Provide the [x, y] coordinate of the cell's center where the given text is located.  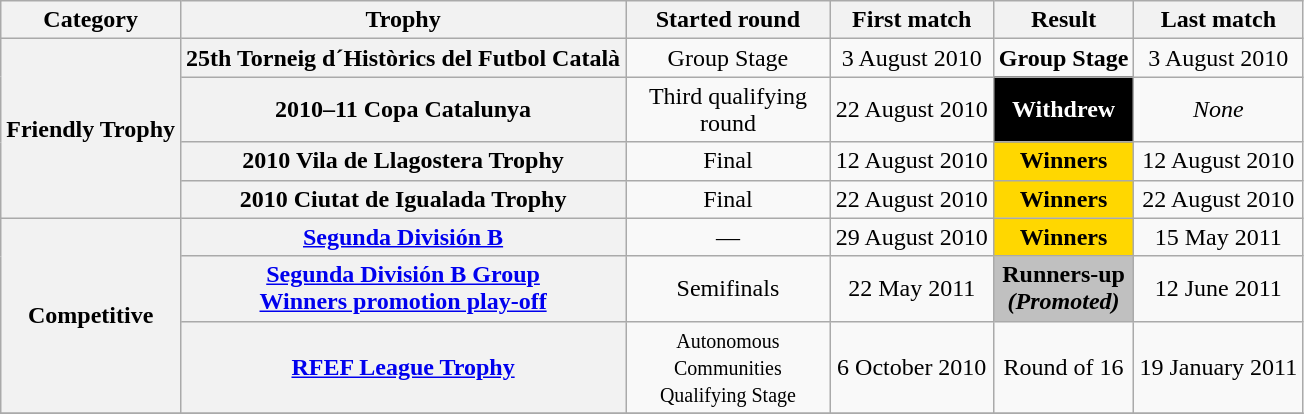
12 June 2011 [1218, 288]
Friendly Trophy [91, 128]
Autonomous Communities Qualifying Stage [728, 367]
Trophy [404, 20]
Runners-up(Promoted) [1064, 288]
Semifinals [728, 288]
15 May 2011 [1218, 237]
Started round [728, 20]
19 January 2011 [1218, 367]
6 October 2010 [912, 367]
Segunda División B GroupWinners promotion play-off [404, 288]
First match [912, 20]
29 August 2010 [912, 237]
Last match [1218, 20]
2010–11 Copa Catalunya [404, 110]
Result [1064, 20]
RFEF League Trophy [404, 367]
25th Torneig d´Històrics del Futbol Català [404, 58]
Third qualifying round [728, 110]
Round of 16 [1064, 367]
Segunda División B [404, 237]
— [728, 237]
Category [91, 20]
Competitive [91, 316]
None [1218, 110]
2010 Vila de Llagostera Trophy [404, 161]
2010 Ciutat de Igualada Trophy [404, 199]
22 May 2011 [912, 288]
Withdrew [1064, 110]
